Identify which cell holds the provided text, then report its (X, Y) central coordinate. 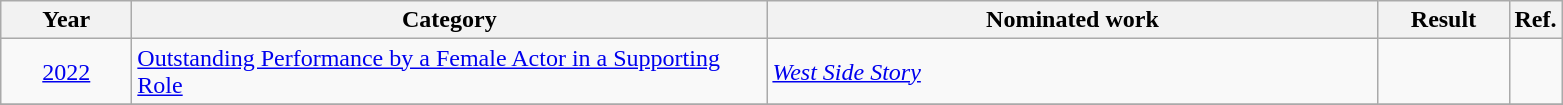
2022 (66, 72)
Year (66, 20)
Result (1444, 20)
Ref. (1536, 20)
Nominated work (1072, 20)
Category (450, 20)
West Side Story (1072, 72)
Outstanding Performance by a Female Actor in a Supporting Role (450, 72)
